Scan for the cell matching the given text and deliver its (X, Y) coordinate at center. 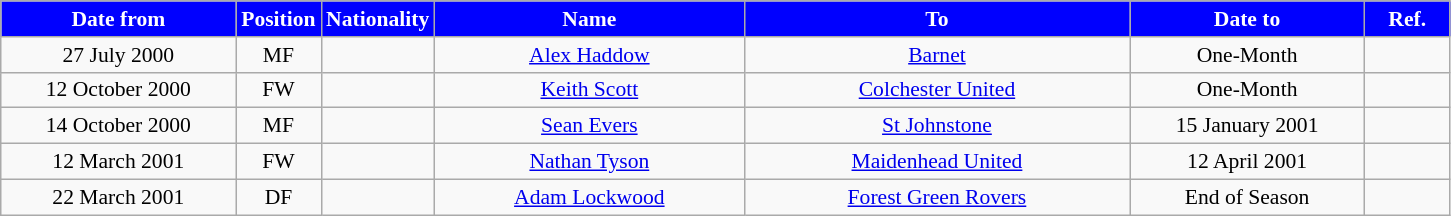
12 April 2001 (1248, 162)
12 March 2001 (118, 162)
Keith Scott (589, 90)
DF (278, 197)
Nathan Tyson (589, 162)
Sean Evers (589, 126)
14 October 2000 (118, 126)
Date to (1248, 19)
Ref. (1408, 19)
Position (278, 19)
12 October 2000 (118, 90)
Adam Lockwood (589, 197)
St Johnstone (936, 126)
27 July 2000 (118, 55)
Forest Green Rovers (936, 197)
Alex Haddow (589, 55)
End of Season (1248, 197)
Date from (118, 19)
15 January 2001 (1248, 126)
22 March 2001 (118, 197)
Name (589, 19)
Colchester United (936, 90)
Maidenhead United (936, 162)
Nationality (378, 19)
Barnet (936, 55)
To (936, 19)
